Capture the cell that displays the provided text and extract its (x, y) central coordinate. 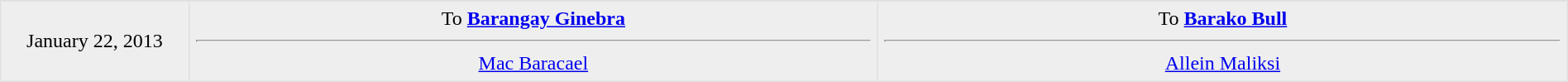
To Barangay GinebraMac Baracael (533, 41)
January 22, 2013 (94, 41)
To Barako BullAllein Maliksi (1223, 41)
